Capture the cell that displays the provided text and extract its (x, y) central coordinate. 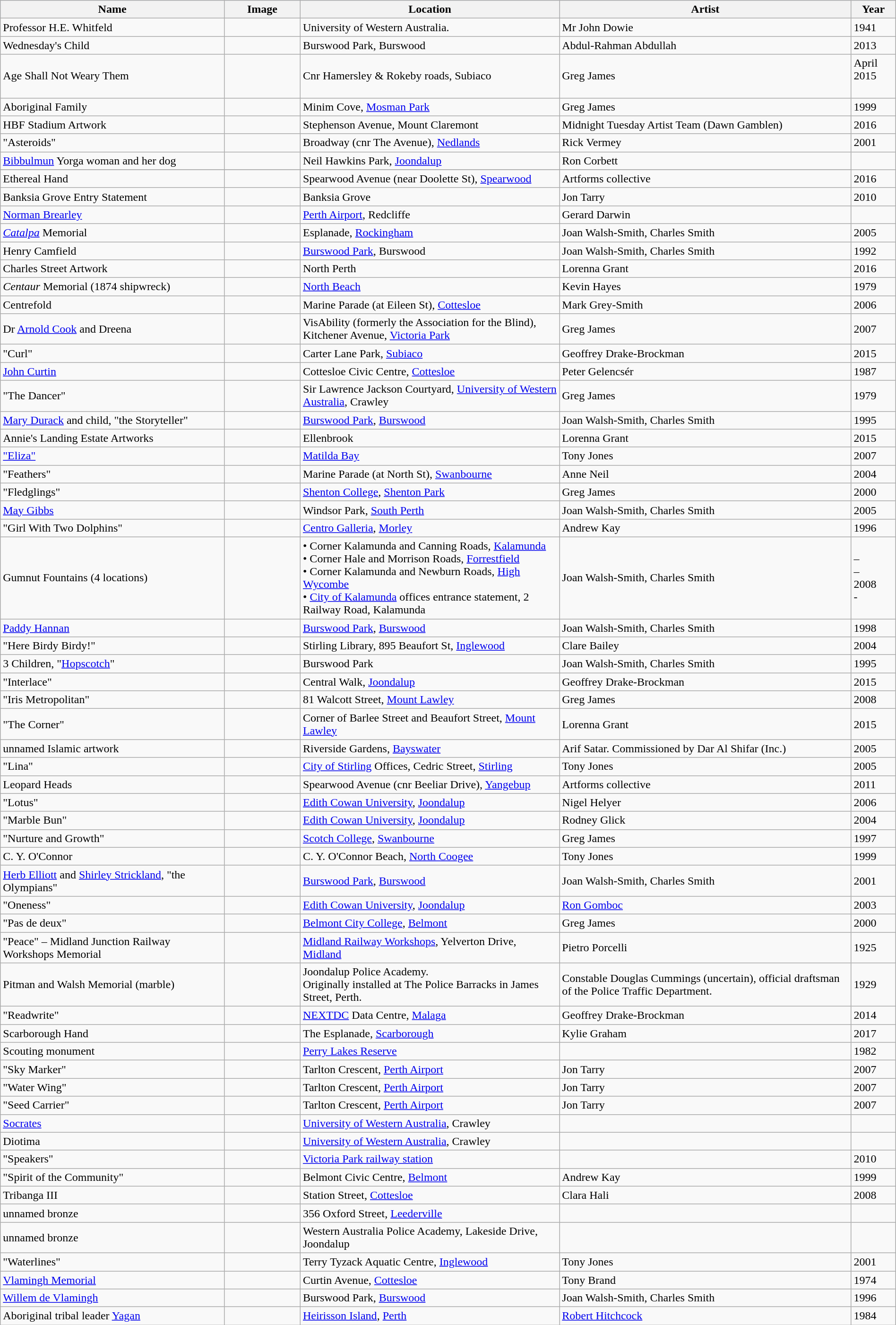
"Seed Carrier" (112, 1105)
Shenton College, Shenton Park (430, 492)
2014 (873, 1015)
Esplanade, Rockingham (430, 232)
Minim Cove, Mosman Park (430, 107)
1998 (873, 628)
"Lotus" (112, 802)
"Pas de deux" (112, 923)
John Curtin (112, 371)
Kylie Graham (705, 1033)
Nigel Helyer (705, 802)
"The Corner" (112, 724)
City of Stirling Offices, Cedric Street, Stirling (430, 766)
Willem de Vlamingh (112, 1298)
"Interlace" (112, 682)
"Here Birdy Birdy!" (112, 646)
Peter Gelencsér (705, 371)
Diotima (112, 1141)
Professor H.E. Whitfeld (112, 27)
Midland Railway Workshops, Yelverton Drive, Midland (430, 947)
Name (112, 9)
April 2015 (873, 76)
Victoria Park railway station (430, 1159)
Belmont Civic Centre, Belmont (430, 1177)
Rick Vermey (705, 143)
Herb Elliott and Shirley Strickland, "the Olympians" (112, 881)
Neil Hawkins Park, Joondalup (430, 161)
Wednesday's Child (112, 45)
1997 (873, 838)
Tony Brand (705, 1280)
Stirling Library, 895 Beaufort St, Inglewood (430, 646)
Perth Airport, Redcliffe (430, 215)
Mr John Dowie (705, 27)
3 Children, "Hopscotch" (112, 664)
Image (262, 9)
"Fledglings" (112, 492)
Socrates (112, 1123)
Mary Durack and child, "the Storyteller" (112, 420)
1992 (873, 251)
Centaur Memorial (1874 shipwreck) (112, 287)
Joondalup Police Academy.Originally installed at The Police Barracks in James Street, Perth. (430, 985)
Ellenbrook (430, 438)
Aboriginal tribal leader Yagan (112, 1316)
Pitman and Walsh Memorial (marble) (112, 985)
Henry Camfield (112, 251)
Robert Hitchcock (705, 1316)
North Beach (430, 287)
Banksia Grove Entry Statement (112, 197)
University of Western Australia. (430, 27)
1982 (873, 1051)
Gerard Darwin (705, 215)
"Lina" (112, 766)
Western Australia Police Academy, Lakeside Drive, Joondalup (430, 1237)
Marine Parade (at North St), Swanbourne (430, 474)
Centrefold (112, 305)
North Perth (430, 269)
"Marble Bun" (112, 820)
Catalpa Memorial (112, 232)
Marine Parade (at Eileen St), Cottesloe (430, 305)
Central Walk, Joondalup (430, 682)
Burswood Park (430, 664)
Ron Gomboc (705, 905)
"Curl" (112, 353)
C. Y. O'Connor (112, 856)
Constable Douglas Cummings (uncertain), official draftsman of the Police Traffic Department. (705, 985)
Cottesloe Civic Centre, Cottesloe (430, 371)
Abdul-Rahman Abdullah (705, 45)
Scotch College, Swanbourne (430, 838)
Charles Street Artwork (112, 269)
Vlamingh Memorial (112, 1280)
VisAbility (formerly the Association for the Blind), Kitchener Avenue, Victoria Park (430, 329)
Rodney Glick (705, 820)
"The Dancer" (112, 396)
Perry Lakes Reserve (430, 1051)
"Readwrite" (112, 1015)
"Asteroids" (112, 143)
– – 2008- (873, 577)
Midnight Tuesday Artist Team (Dawn Gamblen) (705, 125)
Ethereal Hand (112, 179)
2003 (873, 905)
Paddy Hannan (112, 628)
Riverside Gardens, Bayswater (430, 749)
Arif Satar. Commissioned by Dar Al Shifar (Inc.) (705, 749)
Matilda Bay (430, 456)
Stephenson Avenue, Mount Claremont (430, 125)
May Gibbs (112, 510)
Tribanga III (112, 1195)
Mark Grey-Smith (705, 305)
Centro Galleria, Morley (430, 528)
Cnr Hamersley & Rokeby roads, Subiaco (430, 76)
Belmont City College, Belmont (430, 923)
1987 (873, 371)
HBF Stadium Artwork (112, 125)
Windsor Park, South Perth (430, 510)
Sir Lawrence Jackson Courtyard, University of Western Australia, Crawley (430, 396)
81 Walcott Street, Mount Lawley (430, 700)
"Sky Marker" (112, 1069)
Artist (705, 9)
unnamed Islamic artwork (112, 749)
Location (430, 9)
Year (873, 9)
1984 (873, 1316)
1974 (873, 1280)
2013 (873, 45)
Pietro Porcelli (705, 947)
"Water Wing" (112, 1087)
Clara Hali (705, 1195)
Aboriginal Family (112, 107)
The Esplanade, Scarborough (430, 1033)
Curtin Avenue, Cottesloe (430, 1280)
"Waterlines" (112, 1262)
1925 (873, 947)
Gumnut Fountains (4 locations) (112, 577)
C. Y. O'Connor Beach, North Coogee (430, 856)
Spearwood Avenue (cnr Beeliar Drive), Yangebup (430, 784)
356 Oxford Street, Leederville (430, 1213)
2011 (873, 784)
Annie's Landing Estate Artworks (112, 438)
Kevin Hayes (705, 287)
Corner of Barlee Street and Beaufort Street, Mount Lawley (430, 724)
Heirisson Island, Perth (430, 1316)
2017 (873, 1033)
1929 (873, 985)
"Peace" – Midland Junction Railway Workshops Memorial (112, 947)
"Feathers" (112, 474)
1941 (873, 27)
"Oneness" (112, 905)
Terry Tyzack Aquatic Centre, Inglewood (430, 1262)
Bibbulmun Yorga woman and her dog (112, 161)
Norman Brearley (112, 215)
"Speakers" (112, 1159)
Station Street, Cottesloe (430, 1195)
Scarborough Hand (112, 1033)
Banksia Grove (430, 197)
Clare Bailey (705, 646)
Broadway (cnr The Avenue), Nedlands (430, 143)
Anne Neil (705, 474)
"Nurture and Growth" (112, 838)
NEXTDC Data Centre, Malaga (430, 1015)
Dr Arnold Cook and Dreena (112, 329)
Ron Corbett (705, 161)
Age Shall Not Weary Them (112, 76)
Carter Lane Park, Subiaco (430, 353)
"Eliza" (112, 456)
Leopard Heads (112, 784)
Spearwood Avenue (near Doolette St), Spearwood (430, 179)
"Spirit of the Community" (112, 1177)
"Girl With Two Dolphins" (112, 528)
"Iris Metropolitan" (112, 700)
Scouting monument (112, 1051)
